Provide the (x, y) coordinate of the cell's center where the given text is located.  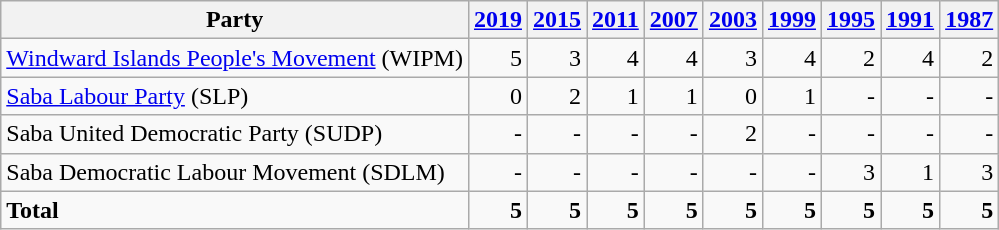
2019 (498, 20)
Saba Labour Party (SLP) (235, 96)
Party (235, 20)
2007 (674, 20)
Total (235, 210)
1995 (852, 20)
2015 (558, 20)
1999 (792, 20)
1991 (910, 20)
2003 (732, 20)
2011 (616, 20)
1987 (970, 20)
Windward Islands People's Movement (WIPM) (235, 58)
Saba United Democratic Party (SUDP) (235, 134)
Saba Democratic Labour Movement (SDLM) (235, 172)
